Identify which cell holds the provided text, then report its (X, Y) central coordinate. 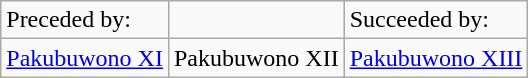
Pakubuwono XI (85, 58)
Pakubuwono XIII (436, 58)
Preceded by: (85, 20)
Succeeded by: (436, 20)
Pakubuwono XII (256, 58)
